Find where the given text appears and provide that cell's center as (x, y) coordinate. 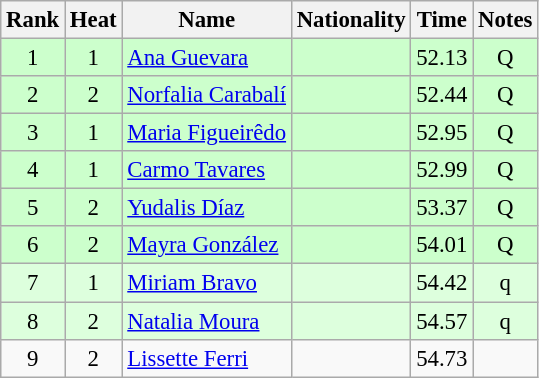
54.01 (442, 245)
Ana Guevara (206, 58)
Nationality (350, 20)
Maria Figueirêdo (206, 133)
Mayra González (206, 245)
4 (33, 170)
Heat (94, 20)
Time (442, 20)
3 (33, 133)
Name (206, 20)
8 (33, 321)
9 (33, 358)
54.42 (442, 283)
Rank (33, 20)
53.37 (442, 208)
52.13 (442, 58)
Carmo Tavares (206, 170)
Natalia Moura (206, 321)
54.73 (442, 358)
7 (33, 283)
Lissette Ferri (206, 358)
Yudalis Díaz (206, 208)
Notes (506, 20)
52.95 (442, 133)
52.99 (442, 170)
52.44 (442, 95)
Norfalia Carabalí (206, 95)
Miriam Bravo (206, 283)
54.57 (442, 321)
6 (33, 245)
5 (33, 208)
